Capture the cell that displays the provided text and extract its (X, Y) central coordinate. 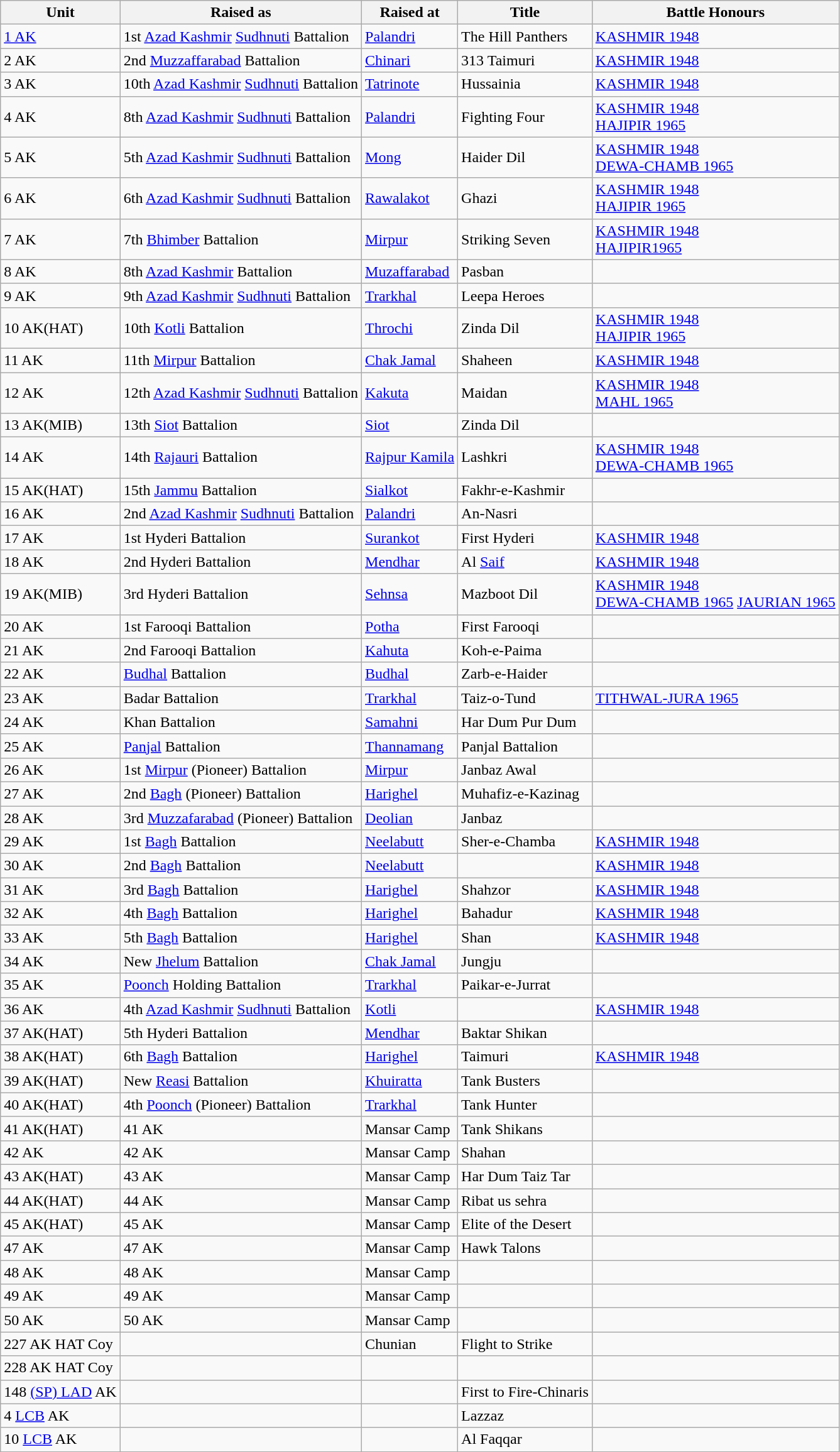
Siot (410, 425)
Janbaz Awal (525, 770)
Battle Honours (715, 13)
1 AK (60, 36)
30 AK (60, 866)
33 AK (60, 937)
Deolian (410, 817)
10 AK(HAT) (60, 328)
29 AK (60, 842)
Sehnsa (410, 594)
36 AK (60, 1009)
2nd Bagh (Pioneer) Battalion (241, 794)
10 LCB AK (60, 1439)
Lazzaz (525, 1416)
8th Azad Kashmir Sudhnuti Battalion (241, 117)
Bahadur (525, 914)
12 AK (60, 392)
Hawk Talons (525, 1248)
Khuiratta (410, 1081)
8th Azad Kashmir Battalion (241, 271)
4th Bagh Battalion (241, 914)
Kotli (410, 1009)
9 AK (60, 295)
41 AK(HAT) (60, 1128)
Chinari (410, 60)
2nd Muzzaffarabad Battalion (241, 60)
10th Kotli Battalion (241, 328)
14th Rajauri Battalion (241, 457)
The Hill Panthers (525, 36)
26 AK (60, 770)
7th Bhimber Battalion (241, 239)
3 AK (60, 84)
Shan (525, 937)
43 AK(HAT) (60, 1176)
20 AK (60, 626)
19 AK(MIB) (60, 594)
2nd Farooqi Battalion (241, 650)
Taimuri (525, 1057)
Pasban (525, 271)
3rd Hyderi Battalion (241, 594)
KASHMIR 1948DEWA-CHAMB 1965 JAURIAN 1965 (715, 594)
1st Farooqi Battalion (241, 626)
Title (525, 13)
Tank Hunter (525, 1105)
Samahni (410, 722)
An-Nasri (525, 514)
New Jhelum Battalion (241, 961)
15th Jammu Battalion (241, 490)
Muhafiz-e-Kazinag (525, 794)
4 AK (60, 117)
Leepa Heroes (525, 295)
5th Azad Kashmir Sudhnuti Battalion (241, 157)
Jungju (525, 961)
27 AK (60, 794)
12th Azad Kashmir Sudhnuti Battalion (241, 392)
17 AK (60, 538)
Badar Battalion (241, 698)
227 AK HAT Coy (60, 1344)
43 AK (241, 1176)
Har Dum Taiz Tar (525, 1176)
Mazboot Dil (525, 594)
3rd Bagh Battalion (241, 890)
5th Bagh Battalion (241, 937)
Tank Shikans (525, 1128)
6th Azad Kashmir Sudhnuti Battalion (241, 199)
4 LCB AK (60, 1416)
Elite of the Desert (525, 1225)
16 AK (60, 514)
13 AK(MIB) (60, 425)
Raised as (241, 13)
3rd Muzzafarabad (Pioneer) Battalion (241, 817)
Surankot (410, 538)
Throchi (410, 328)
TITHWAL-JURA 1965 (715, 698)
18 AK (60, 562)
Shahzor (525, 890)
1st Mirpur (Pioneer) Battalion (241, 770)
37 AK(HAT) (60, 1033)
31 AK (60, 890)
Baktar Shikan (525, 1033)
Janbaz (525, 817)
Kakuta (410, 392)
148 (SP) LAD AK (60, 1392)
45 AK (241, 1225)
40 AK(HAT) (60, 1105)
2 AK (60, 60)
1st Azad Kashmir Sudhnuti Battalion (241, 36)
Raised at (410, 13)
Har Dum Pur Dum (525, 722)
5 AK (60, 157)
38 AK(HAT) (60, 1057)
39 AK(HAT) (60, 1081)
First Farooqi (525, 626)
Paikar-e-Jurrat (525, 985)
Al Faqqar (525, 1439)
23 AK (60, 698)
First Hyderi (525, 538)
2nd Hyderi Battalion (241, 562)
Striking Seven (525, 239)
35 AK (60, 985)
9th Azad Kashmir Sudhnuti Battalion (241, 295)
6th Bagh Battalion (241, 1057)
Chunian (410, 1344)
Sher-e-Chamba (525, 842)
11th Mirpur Battalion (241, 360)
32 AK (60, 914)
45 AK(HAT) (60, 1225)
Ghazi (525, 199)
Budhal (410, 674)
Thannamang (410, 746)
Flight to Strike (525, 1344)
Taiz-o-Tund (525, 698)
6 AK (60, 199)
Sialkot (410, 490)
7 AK (60, 239)
Shaheen (525, 360)
Khan Battalion (241, 722)
Maidan (525, 392)
34 AK (60, 961)
1st Hyderi Battalion (241, 538)
Rawalakot (410, 199)
Koh-e-Paima (525, 650)
Shahan (525, 1152)
Lashkri (525, 457)
25 AK (60, 746)
Haider Dil (525, 157)
21 AK (60, 650)
Unit (60, 13)
Poonch Holding Battalion (241, 985)
11 AK (60, 360)
KASHMIR 1948MAHL 1965 (715, 392)
8 AK (60, 271)
Ribat us sehra (525, 1201)
313 Taimuri (525, 60)
44 AK (241, 1201)
15 AK(HAT) (60, 490)
41 AK (241, 1128)
10th Azad Kashmir Sudhnuti Battalion (241, 84)
New Reasi Battalion (241, 1081)
Kahuta (410, 650)
4th Poonch (Pioneer) Battalion (241, 1105)
22 AK (60, 674)
Budhal Battalion (241, 674)
Rajpur Kamila (410, 457)
Fakhr-e-Kashmir (525, 490)
228 AK HAT Coy (60, 1368)
Potha (410, 626)
4th Azad Kashmir Sudhnuti Battalion (241, 1009)
Al Saif (525, 562)
Hussainia (525, 84)
Zarb-e-Haider (525, 674)
1st Bagh Battalion (241, 842)
Muzaffarabad (410, 271)
24 AK (60, 722)
Tank Busters (525, 1081)
Tatrinote (410, 84)
14 AK (60, 457)
First to Fire-Chinaris (525, 1392)
13th Siot Battalion (241, 425)
Fighting Four (525, 117)
Mong (410, 157)
28 AK (60, 817)
5th Hyderi Battalion (241, 1033)
KASHMIR 1948HAJIPIR1965 (715, 239)
2nd Bagh Battalion (241, 866)
2nd Azad Kashmir Sudhnuti Battalion (241, 514)
44 AK(HAT) (60, 1201)
